Capture the cell that displays the provided text and extract its (x, y) central coordinate. 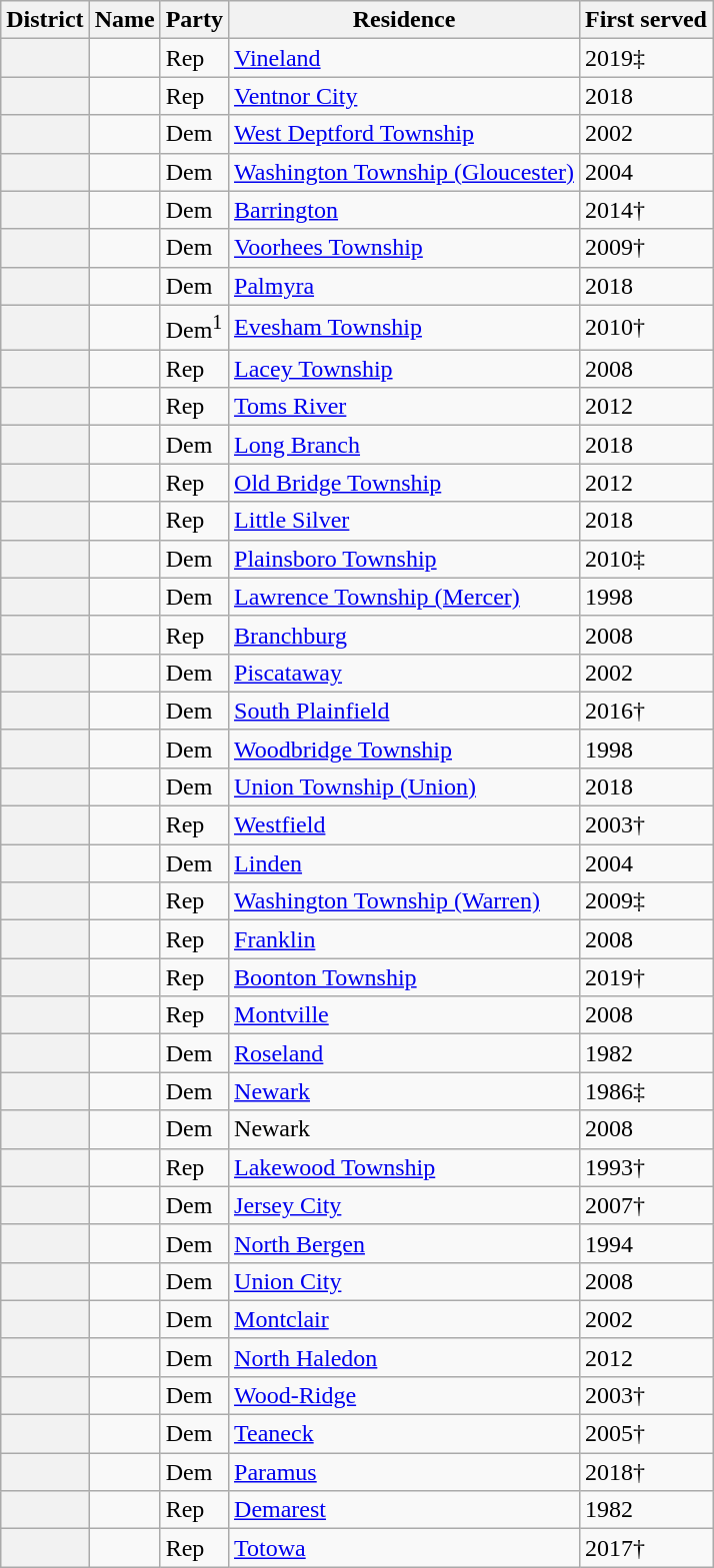
Toms River (404, 407)
Franklin (404, 939)
2014† (646, 210)
Lakewood Township (404, 1167)
Boonton Township (404, 977)
Lacey Township (404, 369)
Montville (404, 1015)
2019‡ (646, 58)
Wood-Ridge (404, 1395)
Vineland (404, 58)
Palmyra (404, 286)
2018† (646, 1472)
1986‡ (646, 1091)
South Plainfield (404, 711)
Westfield (404, 825)
Union Township (Union) (404, 786)
Barrington (404, 210)
Long Branch (404, 445)
2010† (646, 328)
2009‡ (646, 901)
2019† (646, 977)
Demarest (404, 1510)
Totowa (404, 1548)
Linden (404, 863)
Woodbridge Township (404, 749)
North Bergen (404, 1243)
Roseland (404, 1053)
Jersey City (404, 1205)
West Deptford Township (404, 134)
Party (194, 20)
2017† (646, 1548)
Teaneck (404, 1434)
First served (646, 20)
Evesham Township (404, 328)
2010‡ (646, 559)
Lawrence Township (Mercer) (404, 597)
Dem1 (194, 328)
Paramus (404, 1472)
District (45, 20)
1994 (646, 1243)
Name (124, 20)
Plainsboro Township (404, 559)
Piscataway (404, 673)
2007† (646, 1205)
North Haledon (404, 1357)
2009† (646, 248)
Washington Township (Warren) (404, 901)
Union City (404, 1281)
Little Silver (404, 521)
2005† (646, 1434)
Old Bridge Township (404, 483)
2016† (646, 711)
Ventnor City (404, 96)
Residence (404, 20)
1993† (646, 1167)
Washington Township (Gloucester) (404, 172)
Voorhees Township (404, 248)
Branchburg (404, 635)
Montclair (404, 1319)
